Scan for the cell matching the given text and deliver its [X, Y] coordinate at center. 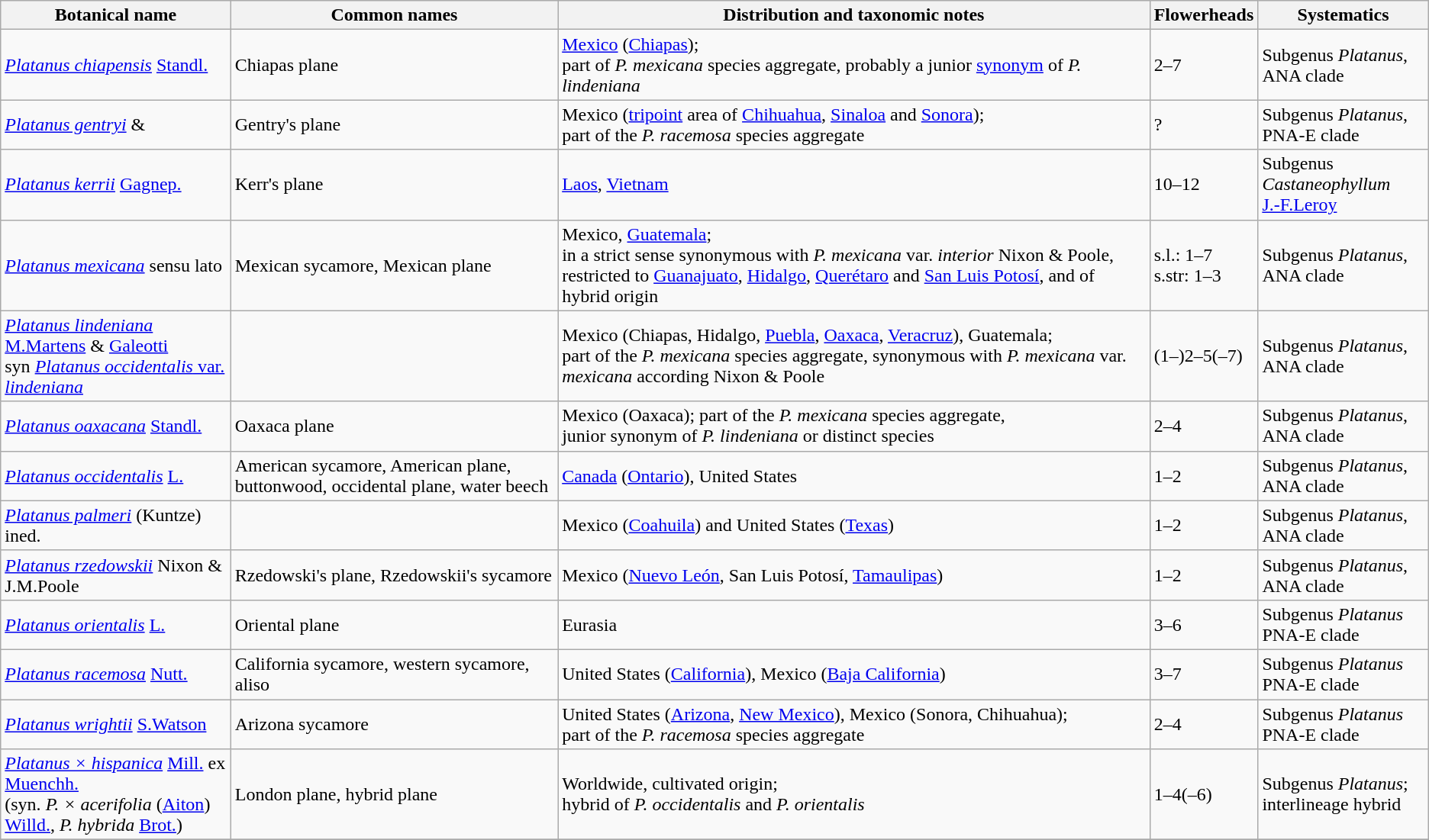
Common names [394, 15]
Kerr's plane [394, 185]
American sycamore, American plane, buttonwood, occidental plane, water beech [394, 476]
California sycamore, western sycamore, aliso [394, 674]
Platanus rzedowskii Nixon & J.M.Poole [116, 575]
3–7 [1204, 674]
Mexico (Coahuila) and United States (Texas) [853, 525]
Rzedowski's plane, Rzedowskii's sycamore [394, 575]
Platanus lindeniana M.Martens & Galeotti syn Platanus occidentalis var. lindeniana [116, 356]
London plane, hybrid plane [394, 795]
Eurasia [853, 624]
Mexico (Nuevo León, San Luis Potosí, Tamaulipas) [853, 575]
Mexico (Oaxaca); part of the P. mexicana species aggregate,junior synonym of P. lindeniana or distinct species [853, 426]
3–6 [1204, 624]
Platanus mexicana sensu lato [116, 266]
Platanus orientalis L. [116, 624]
Laos, Vietnam [853, 185]
Platanus × hispanica Mill. ex Muenchh.(syn. P. × acerifolia (Aiton) Willd., P. hybrida Brot.) [116, 795]
Distribution and taxonomic notes [853, 15]
Platanus oaxacana Standl. [116, 426]
Platanus racemosa Nutt. [116, 674]
Subgenus Platanus,PNA-E clade [1344, 125]
Platanus chiapensis Standl. [116, 65]
Platanus gentryi & [116, 125]
Mexico (Chiapas);part of P. mexicana species aggregate, probably a junior synonym of P. lindeniana [853, 65]
Systematics [1344, 15]
s.l.: 1–7s.str: 1–3 [1204, 266]
Platanus kerrii Gagnep. [116, 185]
Platanus palmeri (Kuntze) ined. [116, 525]
2–7 [1204, 65]
Subgenus Platanus;interlineage hybrid [1344, 795]
? [1204, 125]
10–12 [1204, 185]
Oriental plane [394, 624]
Mexican sycamore, Mexican plane [394, 266]
(1–)2–5(–7) [1204, 356]
Worldwide, cultivated origin;hybrid of P. occidentalis and P. orientalis [853, 795]
Flowerheads [1204, 15]
Oaxaca plane [394, 426]
United States (Arizona, New Mexico), Mexico (Sonora, Chihuahua);part of the P. racemosa species aggregate [853, 723]
United States (California), Mexico (Baja California) [853, 674]
Platanus occidentalis L. [116, 476]
1–4(–6) [1204, 795]
Chiapas plane [394, 65]
Arizona sycamore [394, 723]
Mexico (tripoint area of Chihuahua, Sinaloa and Sonora);part of the P. racemosa species aggregate [853, 125]
Gentry's plane [394, 125]
Botanical name [116, 15]
Canada (Ontario), United States [853, 476]
Platanus wrightii S.Watson [116, 723]
Subgenus CastaneophyllumJ.-F.Leroy [1344, 185]
